Output the (x, y) coordinate of the center of the cell containing the given text.  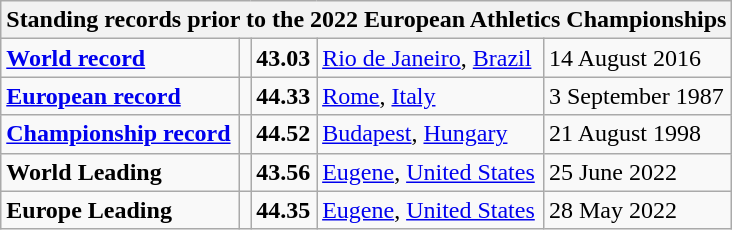
43.56 (284, 172)
Standing records prior to the 2022 European Athletics Championships (366, 20)
World Leading (120, 172)
World record (120, 58)
Budapest, Hungary (430, 134)
25 June 2022 (637, 172)
Championship record (120, 134)
European record (120, 96)
44.52 (284, 134)
44.35 (284, 210)
21 August 1998 (637, 134)
Europe Leading (120, 210)
3 September 1987 (637, 96)
43.03 (284, 58)
Rome, Italy (430, 96)
44.33 (284, 96)
Rio de Janeiro, Brazil (430, 58)
14 August 2016 (637, 58)
28 May 2022 (637, 210)
